Search for the cell housing the specified text and yield its (x, y) center coordinate. 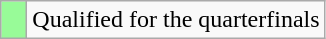
Qualified for the quarterfinals (176, 20)
